Capture the cell that displays the provided text and extract its [X, Y] central coordinate. 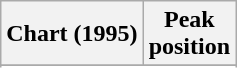
Peakposition [189, 34]
Chart (1995) [72, 34]
